Search for the cell housing the specified text and yield its (x, y) center coordinate. 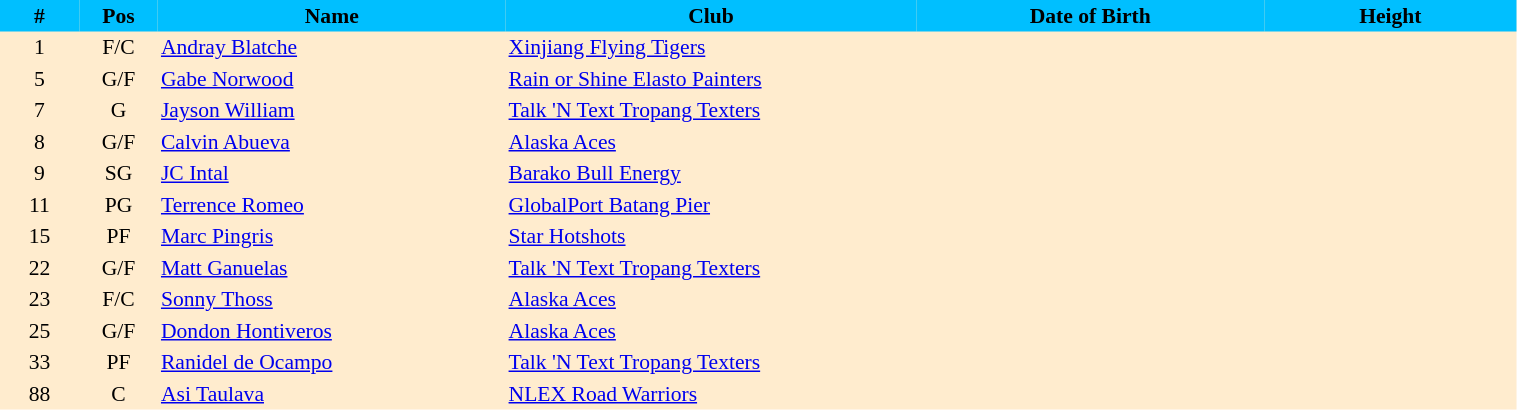
1 (40, 48)
GlobalPort Batang Pier (712, 205)
88 (40, 394)
NLEX Road Warriors (712, 394)
G (118, 110)
Date of Birth (1090, 16)
JC Intal (332, 174)
Ranidel de Ocampo (332, 362)
Matt Ganuelas (332, 268)
Andray Blatche (332, 48)
Club (712, 16)
Dondon Hontiveros (332, 331)
5 (40, 79)
Marc Pingris (332, 236)
8 (40, 142)
Gabe Norwood (332, 79)
11 (40, 205)
Sonny Thoss (332, 300)
15 (40, 236)
9 (40, 174)
Height (1390, 16)
# (40, 16)
23 (40, 300)
Terrence Romeo (332, 205)
Calvin Abueva (332, 142)
C (118, 394)
7 (40, 110)
Star Hotshots (712, 236)
25 (40, 331)
Xinjiang Flying Tigers (712, 48)
PG (118, 205)
Barako Bull Energy (712, 174)
33 (40, 362)
SG (118, 174)
22 (40, 268)
Rain or Shine Elasto Painters (712, 79)
Asi Taulava (332, 394)
Name (332, 16)
Jayson William (332, 110)
Pos (118, 16)
